Extract the [x, y] coordinate from the center of the cell holding the provided text.  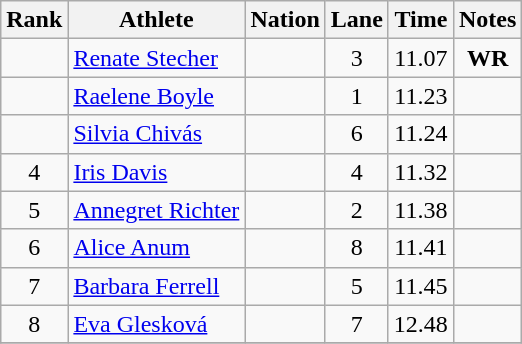
Iris Davis [156, 172]
Annegret Richter [156, 210]
WR [487, 58]
Renate Stecher [156, 58]
Silvia Chivás [156, 134]
11.45 [420, 286]
3 [356, 58]
11.24 [420, 134]
Athlete [156, 20]
2 [356, 210]
12.48 [420, 324]
11.23 [420, 96]
1 [356, 96]
Rank [34, 20]
Time [420, 20]
11.07 [420, 58]
11.38 [420, 210]
Notes [487, 20]
Lane [356, 20]
11.32 [420, 172]
Eva Glesková [156, 324]
11.41 [420, 248]
Raelene Boyle [156, 96]
Nation [285, 20]
Barbara Ferrell [156, 286]
Alice Anum [156, 248]
